Capture the cell that displays the provided text and extract its [x, y] central coordinate. 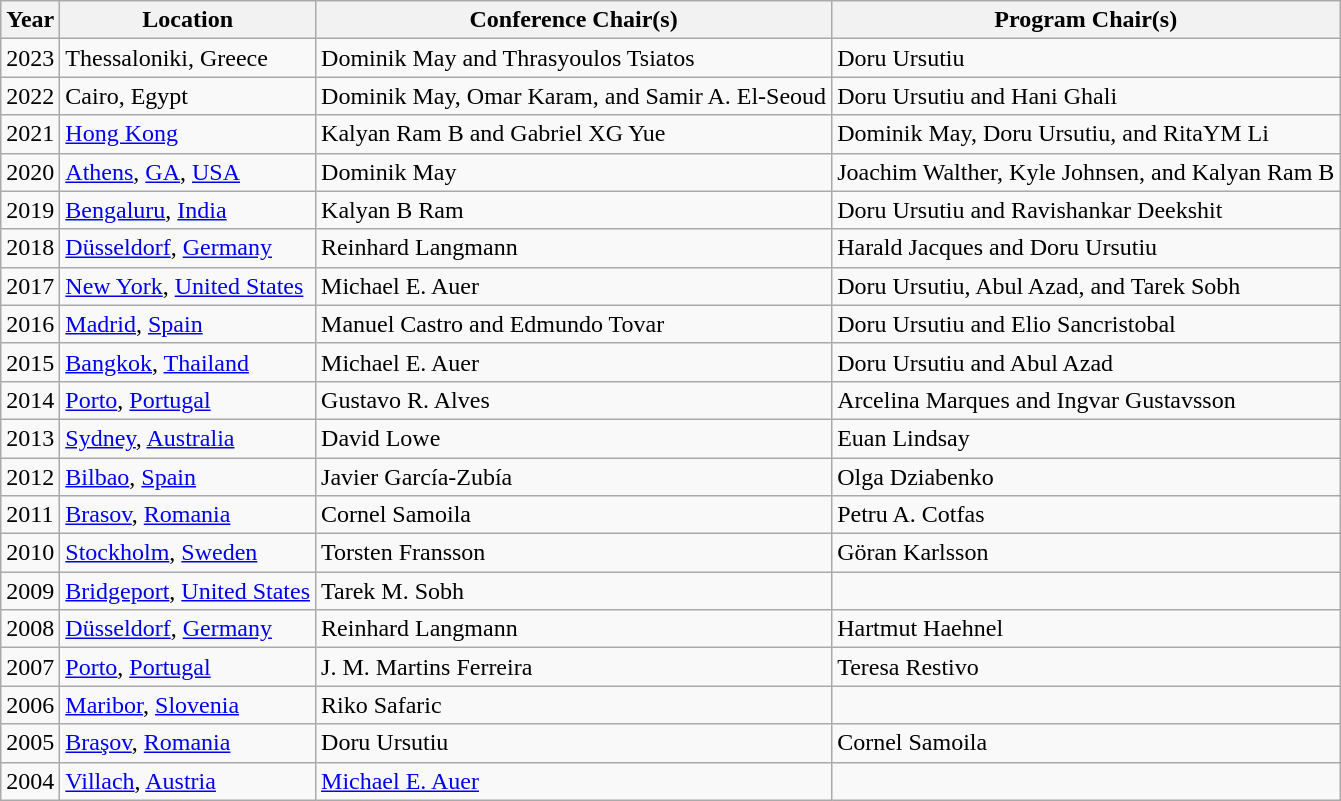
2021 [30, 134]
Manuel Castro and Edmundo Tovar [574, 324]
Brasov, Romania [188, 515]
2010 [30, 553]
Gustavo R. Alves [574, 400]
Petru A. Cotfas [1086, 515]
Torsten Fransson [574, 553]
Madrid, Spain [188, 324]
Hartmut Haehnel [1086, 629]
David Lowe [574, 438]
Villach, Austria [188, 781]
Javier García-Zubía [574, 477]
Dominik May, Doru Ursutiu, and RitaYM Li [1086, 134]
Maribor, Slovenia [188, 705]
Teresa Restivo [1086, 667]
Olga Dziabenko [1086, 477]
Doru Ursutiu and Abul Azad [1086, 362]
Dominik May [574, 172]
2004 [30, 781]
Doru Ursutiu and Hani Ghali [1086, 96]
Location [188, 20]
Doru Ursutiu and Elio Sancristobal [1086, 324]
Bangkok, Thailand [188, 362]
2007 [30, 667]
Joachim Walther, Kyle Johnsen, and Kalyan Ram B [1086, 172]
2006 [30, 705]
2013 [30, 438]
2019 [30, 210]
2014 [30, 400]
2009 [30, 591]
Doru Ursutiu, Abul Azad, and Tarek Sobh [1086, 286]
Riko Safaric [574, 705]
Program Chair(s) [1086, 20]
2020 [30, 172]
Hong Kong [188, 134]
Thessaloniki, Greece [188, 58]
Sydney, Australia [188, 438]
2016 [30, 324]
Harald Jacques and Doru Ursutiu [1086, 248]
2012 [30, 477]
2023 [30, 58]
Stockholm, Sweden [188, 553]
Euan Lindsay [1086, 438]
Bridgeport, United States [188, 591]
Conference Chair(s) [574, 20]
2015 [30, 362]
2017 [30, 286]
Bilbao, Spain [188, 477]
New York, United States [188, 286]
Tarek M. Sobh [574, 591]
J. M. Martins Ferreira [574, 667]
Athens, GA, USA [188, 172]
Dominik May and Thrasyoulos Tsiatos [574, 58]
Doru Ursutiu and Ravishankar Deekshit [1086, 210]
Arcelina Marques and Ingvar Gustavsson [1086, 400]
Göran Karlsson [1086, 553]
Cairo, Egypt [188, 96]
Year [30, 20]
2018 [30, 248]
2005 [30, 743]
Braşov, Romania [188, 743]
2008 [30, 629]
Kalyan Ram B and Gabriel XG Yue [574, 134]
2011 [30, 515]
Bengaluru, India [188, 210]
Dominik May, Omar Karam, and Samir A. El-Seoud [574, 96]
2022 [30, 96]
Kalyan B Ram [574, 210]
